Locate the cell with the specified text and output its (x, y) center coordinate. 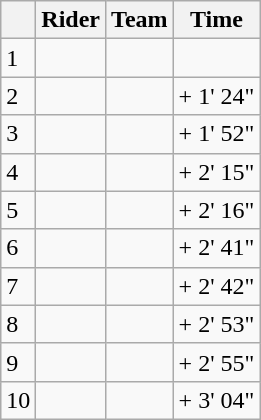
4 (18, 172)
8 (18, 324)
3 (18, 134)
Rider (71, 20)
+ 2' 42" (216, 286)
+ 2' 41" (216, 248)
+ 2' 53" (216, 324)
6 (18, 248)
2 (18, 96)
5 (18, 210)
+ 2' 55" (216, 362)
+ 3' 04" (216, 400)
+ 2' 15" (216, 172)
7 (18, 286)
9 (18, 362)
10 (18, 400)
+ 1' 52" (216, 134)
+ 1' 24" (216, 96)
Time (216, 20)
1 (18, 58)
+ 2' 16" (216, 210)
Team (140, 20)
